For the text-containing cell, return its midpoint in (x, y) coordinate format. 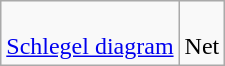
Schlegel diagram (90, 34)
Net (202, 34)
